Determine the (x, y) coordinate at the center of the cell enclosing the given text.  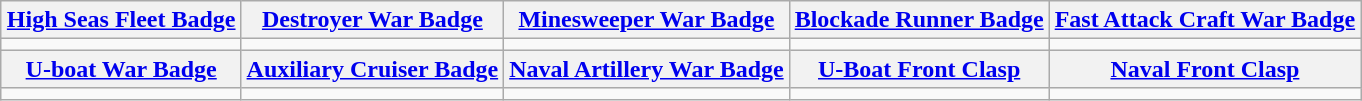
U-Boat Front Clasp (919, 69)
Naval Artillery War Badge (646, 69)
Destroyer War Badge (372, 20)
Naval Front Clasp (1204, 69)
Auxiliary Cruiser Badge (372, 69)
Minesweeper War Badge (646, 20)
Blockade Runner Badge (919, 20)
Fast Attack Craft War Badge (1204, 20)
U-boat War Badge (121, 69)
High Seas Fleet Badge (121, 20)
